Find where the given text appears and provide that cell's center as [x, y] coordinate. 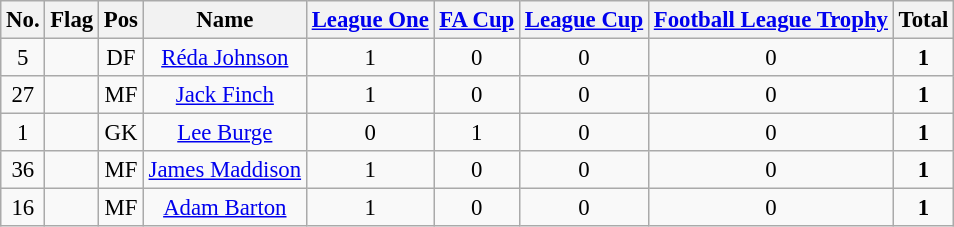
James Maddison [224, 170]
16 [23, 208]
36 [23, 170]
Adam Barton [224, 208]
GK [122, 133]
Pos [122, 20]
Football League Trophy [770, 20]
Lee Burge [224, 133]
Flag [72, 20]
DF [122, 58]
27 [23, 95]
Jack Finch [224, 95]
No. [23, 20]
5 [23, 58]
Réda Johnson [224, 58]
League One [370, 20]
Total [923, 20]
FA Cup [477, 20]
Name [224, 20]
League Cup [584, 20]
